For the text-containing cell, return its midpoint in [x, y] coordinate format. 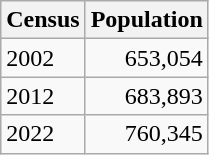
Census [43, 20]
2002 [43, 58]
653,054 [146, 58]
2022 [43, 134]
2012 [43, 96]
683,893 [146, 96]
760,345 [146, 134]
Population [146, 20]
